Identify which cell holds the provided text, then report its (x, y) central coordinate. 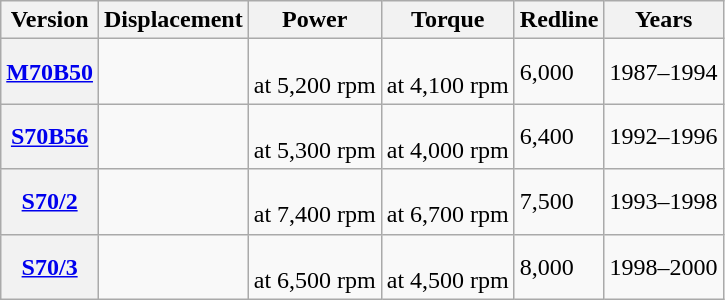
Redline (559, 20)
1998–2000 (664, 266)
S70B56 (50, 136)
7,500 (559, 202)
at 4,000 rpm (448, 136)
1993–1998 (664, 202)
1992–1996 (664, 136)
Torque (448, 20)
S70/2 (50, 202)
8,000 (559, 266)
Years (664, 20)
Power (314, 20)
M70B50 (50, 72)
at 7,400 rpm (314, 202)
6,400 (559, 136)
at 6,500 rpm (314, 266)
S70/3 (50, 266)
Displacement (173, 20)
6,000 (559, 72)
at 6,700 rpm (448, 202)
at 4,500 rpm (448, 266)
1987–1994 (664, 72)
at 4,100 rpm (448, 72)
Version (50, 20)
at 5,200 rpm (314, 72)
at 5,300 rpm (314, 136)
